Extract the [x, y] coordinate from the center of the cell holding the provided text.  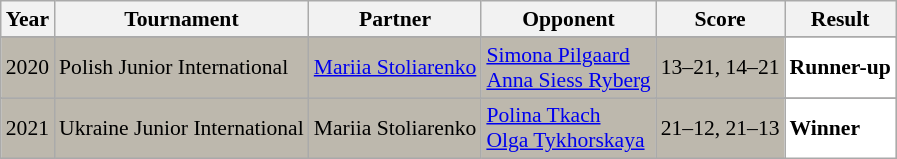
2020 [28, 68]
Score [720, 19]
Polish Junior International [182, 68]
13–21, 14–21 [720, 68]
Ukraine Junior International [182, 128]
Runner-up [840, 68]
Polina Tkach Olga Tykhorskaya [568, 128]
Winner [840, 128]
Opponent [568, 19]
Result [840, 19]
Tournament [182, 19]
Partner [396, 19]
Year [28, 19]
2021 [28, 128]
21–12, 21–13 [720, 128]
Simona Pilgaard Anna Siess Ryberg [568, 68]
